Extract the [X, Y] coordinate from the center of the cell holding the provided text.  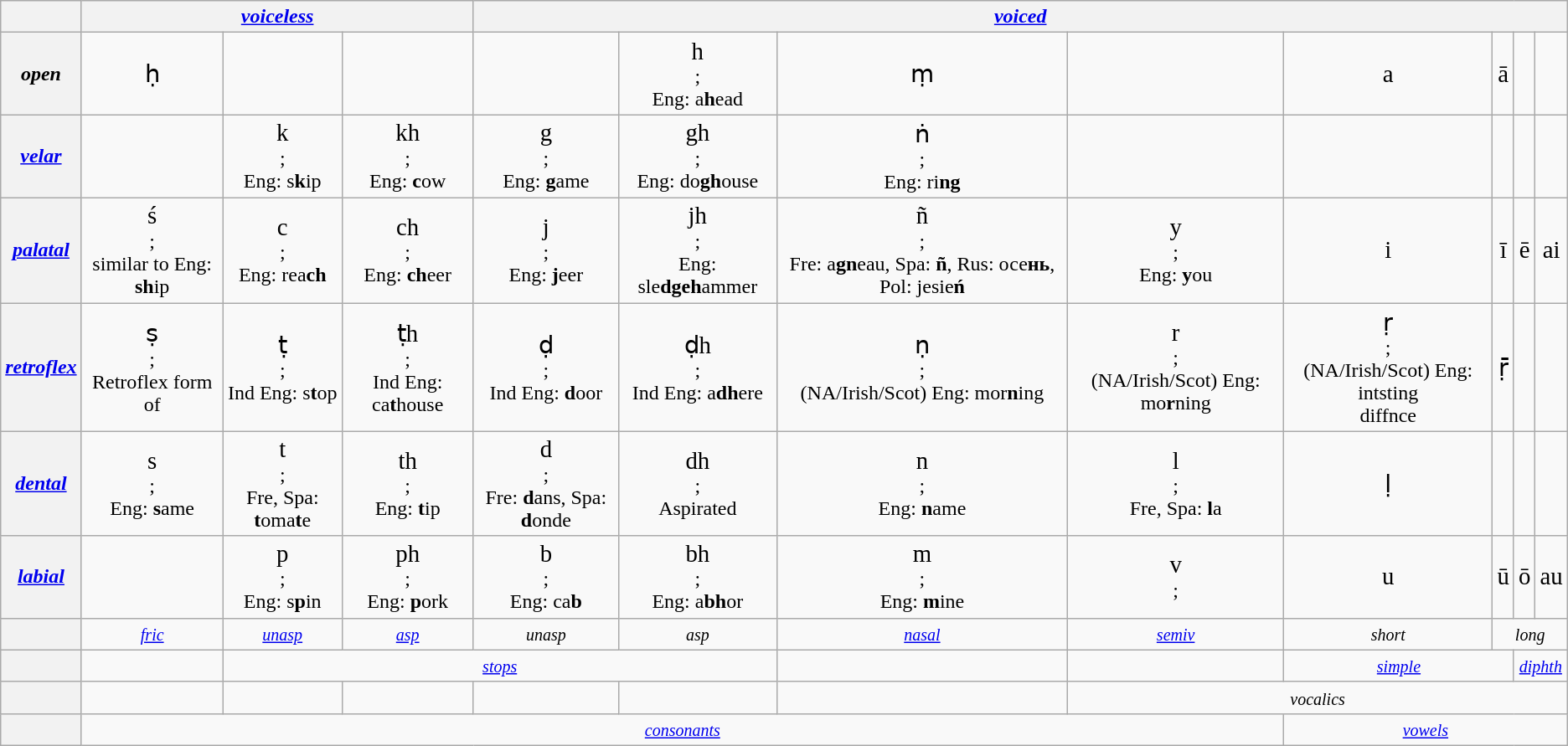
y; Eng: you [1176, 250]
v; [1176, 577]
ph; Eng: pork [407, 577]
a [1388, 74]
dh; Aspirated [699, 484]
ū [1503, 577]
voiceless [277, 17]
short [1388, 634]
ē [1524, 250]
ṭ; Ind Eng: stop [282, 368]
vocalics [1318, 697]
fric [152, 634]
ṃ [922, 74]
dental [41, 484]
ṛ;(NA/Irish/Scot) Eng: intstingdiffnce [1388, 368]
ai [1551, 250]
ñ; Fre: agneau, Spa: ñ, Rus: осень, Pol: jesień [922, 250]
r;(NA/Irish/Scot) Eng: morning [1176, 368]
g; Eng: game [546, 157]
ḥ [152, 74]
bh; Eng: abhor [699, 577]
labial [41, 577]
simple [1399, 666]
retroflex [41, 368]
c; Eng: reach [282, 250]
h; Eng: ahead [699, 74]
long [1529, 634]
n; Eng: name [922, 484]
ī [1503, 250]
p; Eng: spin [282, 577]
s;Eng: same [152, 484]
ṝ [1503, 368]
ḍ; Ind Eng: door [546, 368]
ḍh; Ind Eng: adhere [699, 368]
open [41, 74]
b; Eng: cab [546, 577]
j; Eng: jeer [546, 250]
kh; Eng: cow [407, 157]
ṅ; Eng: ring [922, 157]
ā [1503, 74]
ṣ; Retroflex form of [152, 368]
i [1388, 250]
d; Fre: dans, Spa: donde [546, 484]
ō [1524, 577]
consonants [682, 729]
jh; Eng: sledgehammer [699, 250]
ṭh; Ind Eng: cathouse [407, 368]
velar [41, 157]
semiv [1176, 634]
vowels [1426, 729]
ṇ; (NA/Irish/Scot) Eng: morning [922, 368]
u [1388, 577]
voiced [1020, 17]
ch; Eng: cheer [407, 250]
k; Eng: skip [282, 157]
ś; similar to Eng: ship [152, 250]
diphth [1540, 666]
stops [499, 666]
palatal [41, 250]
t; Fre, Spa: tomate [282, 484]
gh; Eng: doghouse [699, 157]
nasal [922, 634]
au [1551, 577]
m; Eng: mine [922, 577]
l; Fre, Spa: la [1176, 484]
th; Eng: tip [407, 484]
ḷ [1388, 484]
